Pinpoint the cell where the given text exists, returning its (x, y) midpoint coordinate. 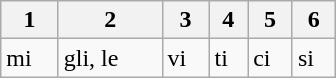
2 (110, 20)
6 (314, 20)
mi (30, 58)
3 (186, 20)
ci (270, 58)
ti (228, 58)
4 (228, 20)
gli, le (110, 58)
5 (270, 20)
vi (186, 58)
si (314, 58)
1 (30, 20)
